Detect which cell encompasses the target text, then output its (X, Y) center coordinate. 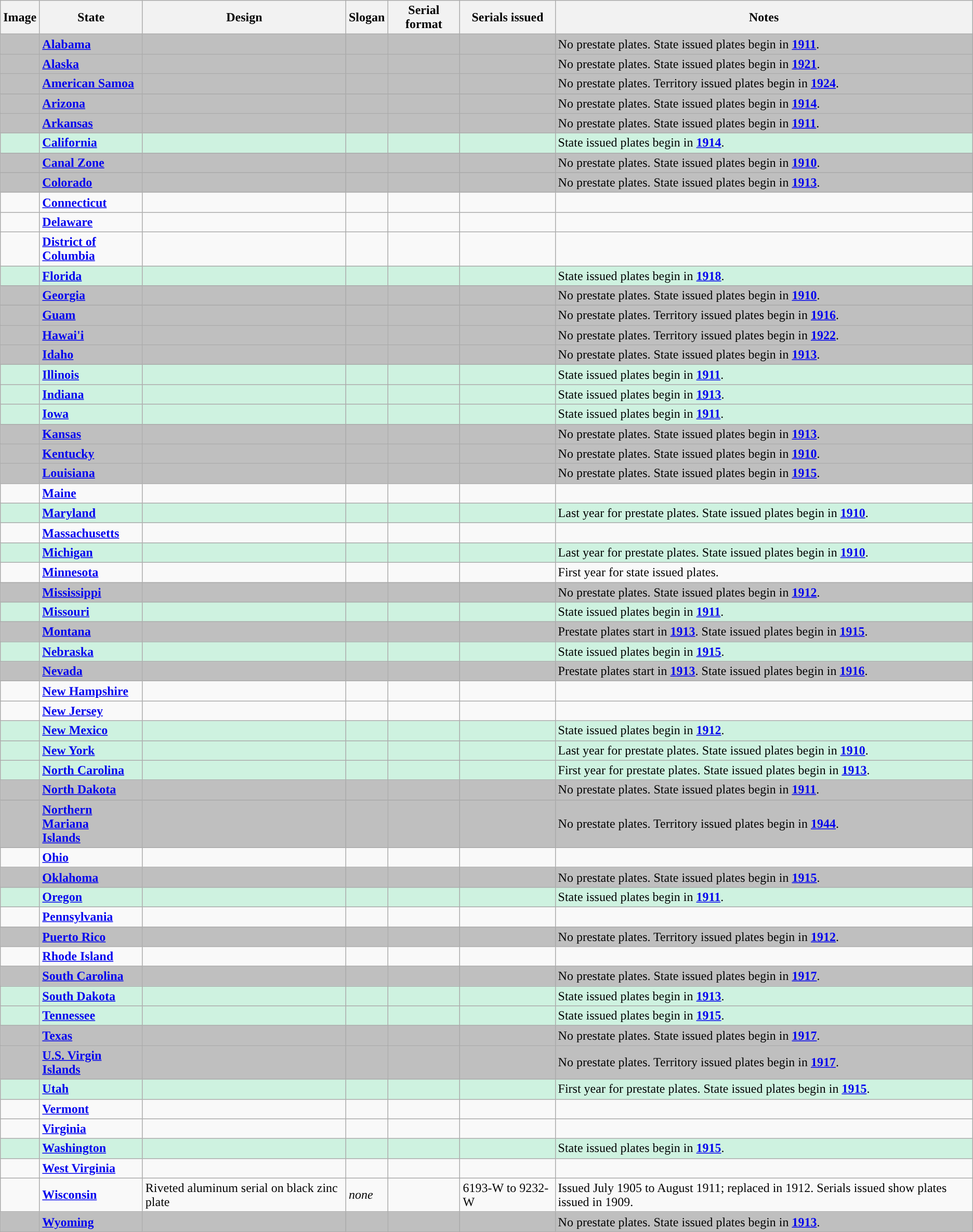
Notes (764, 18)
Pennsylvania (91, 917)
Delaware (91, 222)
Tennessee (91, 1016)
Texas (91, 1036)
Arkansas (91, 123)
South Dakota (91, 996)
Wyoming (91, 1222)
Massachusetts (91, 533)
U.S. Virgin Islands (91, 1062)
Kentucky (91, 454)
Ohio (91, 857)
Prestate plates start in 1913. State issued plates begin in 1915. (764, 632)
Hawai'i (91, 335)
California (91, 143)
North Dakota (91, 790)
No prestate plates. State issued plates begin in 1912. (764, 592)
No prestate plates. Territory issued plates begin in 1917. (764, 1062)
Alaska (91, 64)
Puerto Rico (91, 937)
Riveted aluminum serial on black zinc plate (244, 1195)
Issued July 1905 to August 1911; replaced in 1912. Serials issued show plates issued in 1909. (764, 1195)
State issued plates begin in 1912. (764, 731)
First year for prestate plates. State issued plates begin in 1915. (764, 1089)
Mississippi (91, 592)
Design (244, 18)
North Carolina (91, 770)
New Mexico (91, 731)
District ofColumbia (91, 248)
Slogan (366, 18)
Alabama (91, 44)
Maryland (91, 513)
Utah (91, 1089)
Minnesota (91, 572)
No prestate plates. Territory issued plates begin in 1916. (764, 315)
State issued plates begin in 1914. (764, 143)
No prestate plates. State issued plates begin in 1914. (764, 103)
Indiana (91, 394)
Iowa (91, 414)
Rhode Island (91, 957)
Northern Mariana Islands (91, 824)
6193-W to 9232-W (507, 1195)
New Jersey (91, 711)
Nebraska (91, 652)
Arizona (91, 103)
Nevada (91, 671)
Oregon (91, 897)
State issued plates begin in 1918. (764, 276)
Image (20, 18)
Wisconsin (91, 1195)
West Virginia (91, 1168)
Louisiana (91, 473)
First year for state issued plates. (764, 572)
Serials issued (507, 18)
Virginia (91, 1129)
Idaho (91, 355)
No prestate plates. Territory issued plates begin in 1912. (764, 937)
Washington (91, 1148)
No prestate plates. Territory issued plates begin in 1922. (764, 335)
Prestate plates start in 1913. State issued plates begin in 1916. (764, 671)
Illinois (91, 375)
none (366, 1195)
Connecticut (91, 202)
South Carolina (91, 976)
First year for prestate plates. State issued plates begin in 1913. (764, 770)
Canal Zone (91, 163)
Georgia (91, 296)
Serial format (424, 18)
Vermont (91, 1109)
No prestate plates. Territory issued plates begin in 1944. (764, 824)
New Hampshire (91, 691)
Kansas (91, 434)
Missouri (91, 612)
New York (91, 750)
Maine (91, 493)
State (91, 18)
No prestate plates. State issued plates begin in 1921. (764, 64)
Colorado (91, 182)
Michigan (91, 552)
No prestate plates. Territory issued plates begin in 1924. (764, 84)
Oklahoma (91, 877)
Montana (91, 632)
Florida (91, 276)
American Samoa (91, 84)
Guam (91, 315)
